Capture the cell that displays the provided text and extract its [x, y] central coordinate. 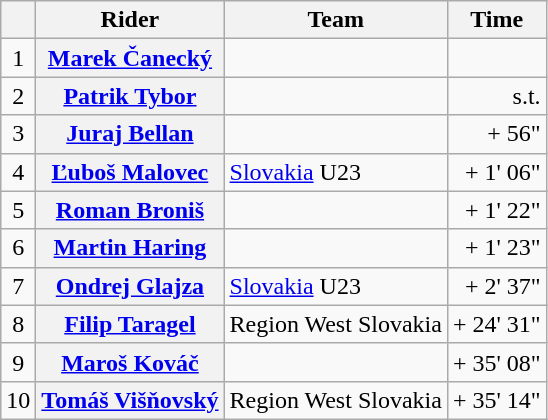
Maroš Kováč [130, 362]
Marek Čanecký [130, 58]
5 [18, 210]
+ 24' 31" [496, 324]
Ondrej Glajza [130, 286]
Juraj Bellan [130, 134]
Time [496, 20]
Filip Taragel [130, 324]
+ 1' 23" [496, 248]
8 [18, 324]
2 [18, 96]
Roman Broniš [130, 210]
10 [18, 400]
Martin Haring [130, 248]
+ 56" [496, 134]
7 [18, 286]
9 [18, 362]
Rider [130, 20]
6 [18, 248]
s.t. [496, 96]
4 [18, 172]
Ľuboš Malovec [130, 172]
+ 35' 14" [496, 400]
+ 1' 06" [496, 172]
+ 35' 08" [496, 362]
+ 1' 22" [496, 210]
+ 2' 37" [496, 286]
Team [336, 20]
Patrik Tybor [130, 96]
Tomáš Višňovský [130, 400]
3 [18, 134]
1 [18, 58]
